Identify which cell holds the provided text, then report its (x, y) central coordinate. 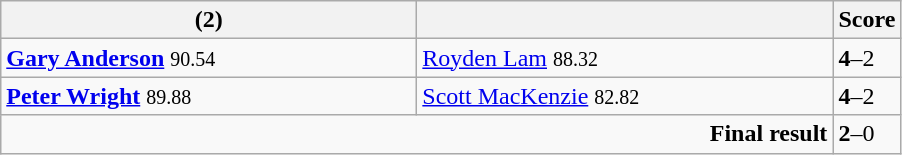
Scott MacKenzie 82.82 (625, 96)
2–0 (867, 134)
Royden Lam 88.32 (625, 58)
(2) (209, 20)
Gary Anderson 90.54 (209, 58)
Peter Wright 89.88 (209, 96)
Final result (417, 134)
Score (867, 20)
